Find where the given text appears and provide that cell's center as (X, Y) coordinate. 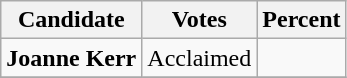
Percent (302, 20)
Candidate (72, 20)
Votes (200, 20)
Acclaimed (200, 58)
Joanne Kerr (72, 58)
